Return the (x, y) coordinate for the center point of the cell that contains the specified text.  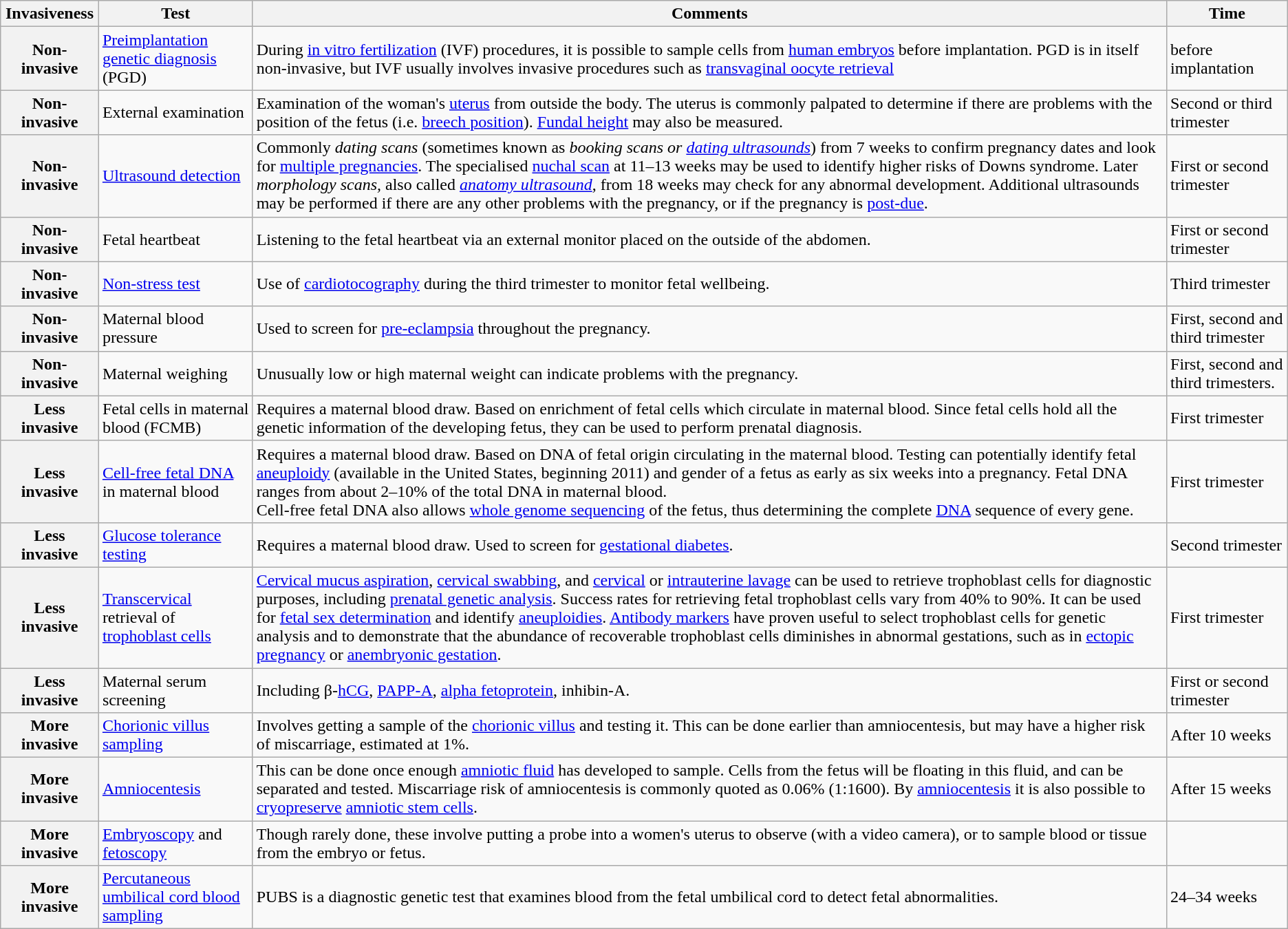
before implantation (1227, 58)
Unusually low or high maternal weight can indicate problems with the pregnancy. (709, 373)
Third trimester (1227, 284)
Listening to the fetal heartbeat via an external monitor placed on the outside of the abdomen. (709, 239)
Fetal cells in maternal blood (FCMB) (175, 418)
After 10 weeks (1227, 735)
Percutaneous umbilical cord blood sampling (175, 897)
Glucose tolerance testing (175, 545)
External examination (175, 113)
Fetal heartbeat (175, 239)
Including β-hCG, PAPP-A, alpha fetoprotein, inhibin-A. (709, 690)
Cell-free fetal DNA in maternal blood (175, 482)
Maternal weighing (175, 373)
Non-stress test (175, 284)
First, second and third trimester (1227, 329)
Maternal blood pressure (175, 329)
Used to screen for pre-eclampsia throughout the pregnancy. (709, 329)
Chorionic villus sampling (175, 735)
24–34 weeks (1227, 897)
Transcervical retrieval of trophoblast cells (175, 617)
Amniocentesis (175, 789)
Comments (709, 14)
Time (1227, 14)
Requires a maternal blood draw. Used to screen for gestational diabetes. (709, 545)
Ultrasound detection (175, 176)
Second trimester (1227, 545)
Test (175, 14)
Embryoscopy and fetoscopy (175, 844)
Second or third trimester (1227, 113)
Use of cardiotocography during the third trimester to monitor fetal wellbeing. (709, 284)
Maternal serum screening (175, 690)
After 15 weeks (1227, 789)
First, second and third trimesters. (1227, 373)
PUBS is a diagnostic genetic test that examines blood from the fetal umbilical cord to detect fetal abnormalities. (709, 897)
Invasiveness (50, 14)
Preimplantation genetic diagnosis (PGD) (175, 58)
